Extract the [X, Y] coordinate from the center of the cell holding the provided text.  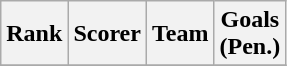
Scorer [108, 34]
Goals(Pen.) [250, 34]
Rank [34, 34]
Team [180, 34]
